Search for the cell housing the specified text and yield its (x, y) center coordinate. 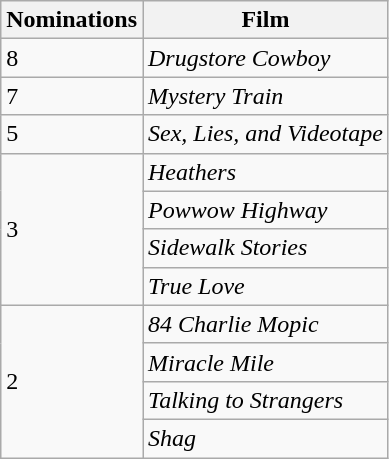
2 (72, 381)
Miracle Mile (265, 362)
5 (72, 134)
84 Charlie Mopic (265, 324)
Talking to Strangers (265, 400)
Shag (265, 438)
Sidewalk Stories (265, 248)
3 (72, 229)
True Love (265, 286)
Film (265, 20)
Nominations (72, 20)
7 (72, 96)
Mystery Train (265, 96)
Sex, Lies, and Videotape (265, 134)
Heathers (265, 172)
Powwow Highway (265, 210)
Drugstore Cowboy (265, 58)
8 (72, 58)
